Find where the given text appears and provide that cell's center as (x, y) coordinate. 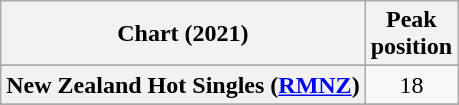
Chart (2021) (183, 34)
Peakposition (411, 34)
18 (411, 85)
New Zealand Hot Singles (RMNZ) (183, 85)
